Search for the cell housing the specified text and yield its (X, Y) center coordinate. 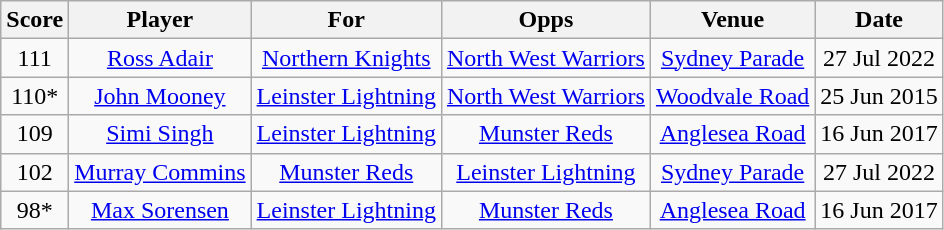
Opps (546, 20)
Player (160, 20)
John Mooney (160, 96)
110* (35, 96)
Venue (732, 20)
For (346, 20)
Max Sorensen (160, 210)
Date (879, 20)
102 (35, 172)
Northern Knights (346, 58)
Simi Singh (160, 134)
Murray Commins (160, 172)
98* (35, 210)
Ross Adair (160, 58)
111 (35, 58)
Woodvale Road (732, 96)
Score (35, 20)
25 Jun 2015 (879, 96)
109 (35, 134)
